From the cell containing the given text, extract its center point as [x, y] coordinate. 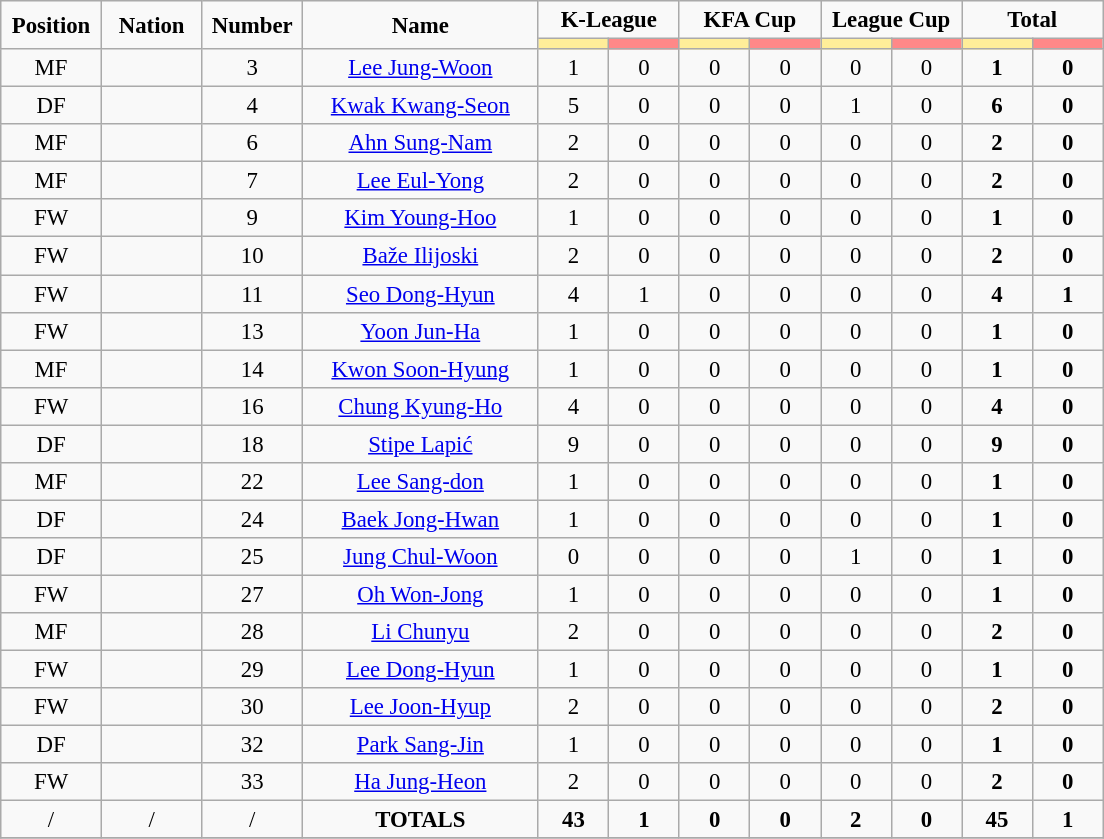
Stipe Lapić [421, 444]
10 [252, 256]
League Cup [890, 20]
11 [252, 294]
Park Sang-Jin [421, 745]
Kwak Kwang-Seon [421, 106]
Yoon Jun-Ha [421, 331]
43 [574, 820]
32 [252, 745]
24 [252, 519]
Seo Dong-Hyun [421, 294]
33 [252, 782]
Chung Kyung-Ho [421, 406]
Lee Jung-Woon [421, 68]
22 [252, 482]
Name [421, 25]
K-League [608, 20]
Jung Chul-Woon [421, 557]
7 [252, 181]
KFA Cup [750, 20]
Baže Ilijoski [421, 256]
28 [252, 632]
25 [252, 557]
Li Chunyu [421, 632]
Lee Eul-Yong [421, 181]
Ahn Sung-Nam [421, 143]
Kwon Soon-Hyung [421, 369]
Ha Jung-Heon [421, 782]
Total [1032, 20]
16 [252, 406]
3 [252, 68]
Number [252, 25]
27 [252, 594]
Lee Joon-Hyup [421, 707]
Lee Sang-don [421, 482]
Kim Young-Hoo [421, 219]
Nation [152, 25]
14 [252, 369]
45 [998, 820]
Baek Jong-Hwan [421, 519]
30 [252, 707]
Position [52, 25]
Oh Won-Jong [421, 594]
5 [574, 106]
13 [252, 331]
TOTALS [421, 820]
29 [252, 670]
18 [252, 444]
Lee Dong-Hyun [421, 670]
